Extract the [x, y] coordinate from the center of the cell holding the provided text.  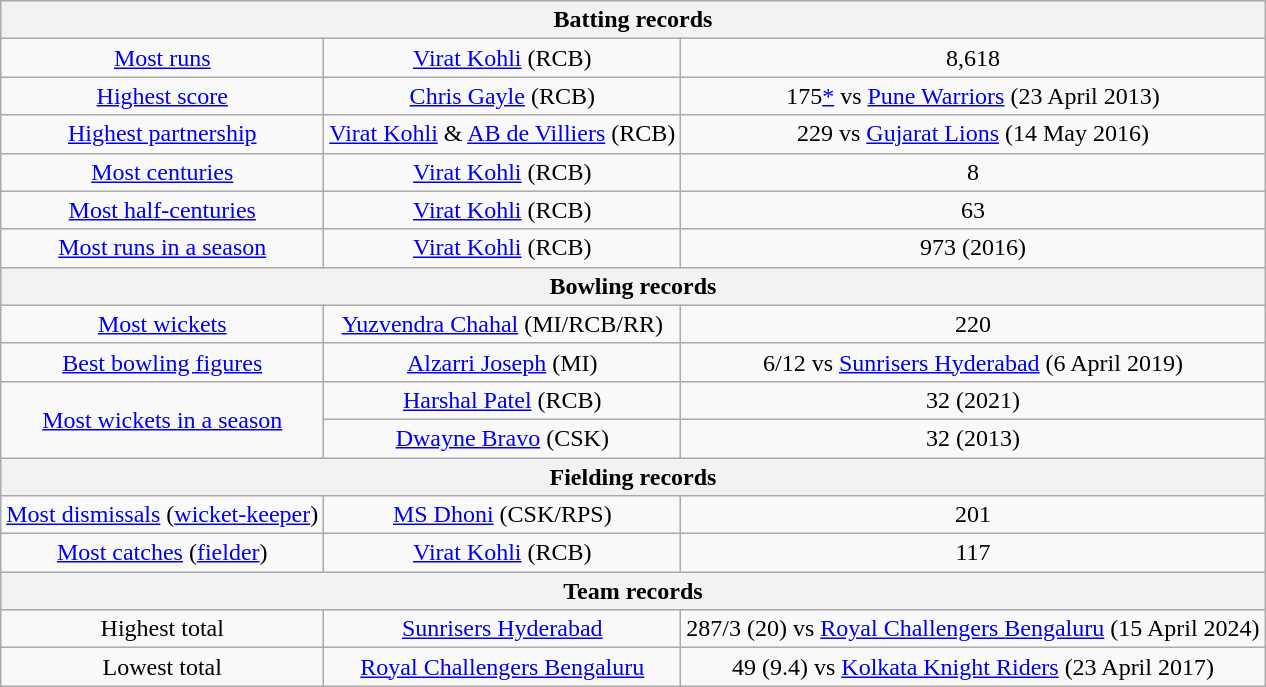
Virat Kohli & AB de Villiers (RCB) [502, 134]
Highest score [162, 96]
Most runs in a season [162, 248]
973 (2016) [973, 248]
MS Dhoni (CSK/RPS) [502, 515]
Most half-centuries [162, 210]
Most wickets in a season [162, 419]
Alzarri Joseph (MI) [502, 362]
8,618 [973, 58]
Fielding records [633, 477]
6/12 vs Sunrisers Hyderabad (6 April 2019) [973, 362]
Most dismissals (wicket-keeper) [162, 515]
117 [973, 553]
Royal Challengers Bengaluru [502, 667]
Chris Gayle (RCB) [502, 96]
Most runs [162, 58]
Highest partnership [162, 134]
Highest total [162, 629]
Most wickets [162, 324]
Sunrisers Hyderabad [502, 629]
Bowling records [633, 286]
Lowest total [162, 667]
32 (2021) [973, 400]
Dwayne Bravo (CSK) [502, 438]
Batting records [633, 20]
8 [973, 172]
Most catches (fielder) [162, 553]
49 (9.4) vs Kolkata Knight Riders (23 April 2017) [973, 667]
63 [973, 210]
Harshal Patel (RCB) [502, 400]
175* vs Pune Warriors (23 April 2013) [973, 96]
201 [973, 515]
Most centuries [162, 172]
287/3 (20) vs Royal Challengers Bengaluru (15 April 2024) [973, 629]
220 [973, 324]
32 (2013) [973, 438]
Best bowling figures [162, 362]
Team records [633, 591]
229 vs Gujarat Lions (14 May 2016) [973, 134]
Yuzvendra Chahal (MI/RCB/RR) [502, 324]
